From the cell containing the given text, extract its center point as [x, y] coordinate. 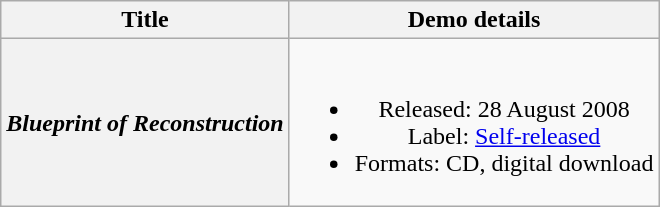
Demo details [474, 20]
Blueprint of Reconstruction [145, 122]
Released: 28 August 2008Label: Self-releasedFormats: CD, digital download [474, 122]
Title [145, 20]
